Detect which cell encompasses the target text, then output its (x, y) center coordinate. 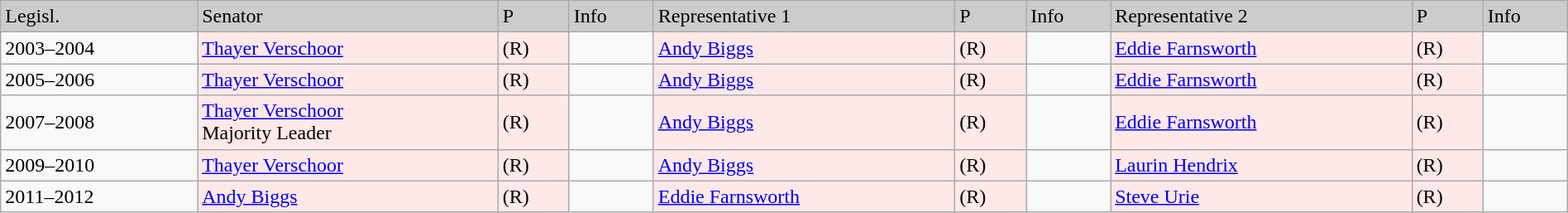
2011–2012 (99, 196)
2007–2008 (99, 123)
Thayer VerschoorMajority Leader (347, 123)
Senator (347, 17)
Representative 2 (1261, 17)
2009–2010 (99, 165)
2003–2004 (99, 48)
Steve Urie (1261, 196)
2005–2006 (99, 80)
Laurin Hendrix (1261, 165)
Representative 1 (804, 17)
Legisl. (99, 17)
